Pinpoint the cell where the given text exists, returning its (X, Y) midpoint coordinate. 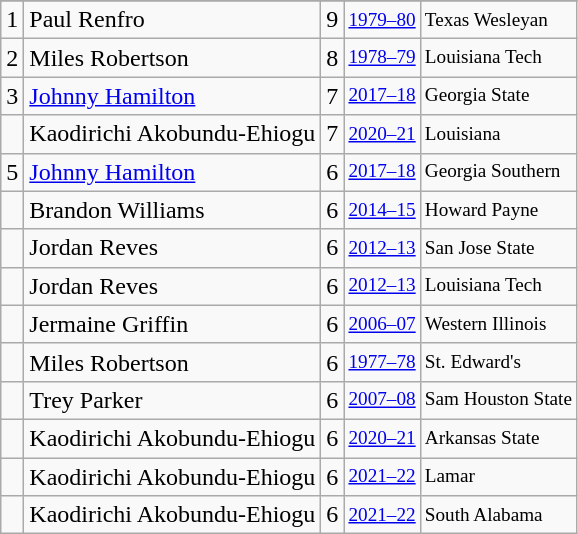
3 (12, 96)
1979–80 (382, 20)
Louisiana (498, 134)
Brandon Williams (172, 210)
South Alabama (498, 515)
2 (12, 58)
1977–78 (382, 362)
Western Illinois (498, 324)
Lamar (498, 477)
Howard Payne (498, 210)
9 (332, 20)
2007–08 (382, 400)
1 (12, 20)
Trey Parker (172, 400)
Jermaine Griffin (172, 324)
St. Edward's (498, 362)
1978–79 (382, 58)
8 (332, 58)
Arkansas State (498, 438)
Sam Houston State (498, 400)
5 (12, 172)
Georgia Southern (498, 172)
Paul Renfro (172, 20)
Texas Wesleyan (498, 20)
2014–15 (382, 210)
Georgia State (498, 96)
2006–07 (382, 324)
San Jose State (498, 248)
